From the cell containing the given text, extract its center point as (X, Y) coordinate. 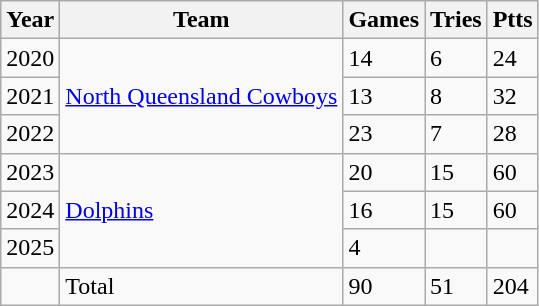
28 (512, 134)
4 (384, 248)
32 (512, 96)
2024 (30, 210)
Team (202, 20)
13 (384, 96)
24 (512, 58)
16 (384, 210)
Games (384, 20)
Ptts (512, 20)
2021 (30, 96)
20 (384, 172)
8 (456, 96)
2023 (30, 172)
7 (456, 134)
North Queensland Cowboys (202, 96)
2025 (30, 248)
Year (30, 20)
2020 (30, 58)
2022 (30, 134)
14 (384, 58)
90 (384, 286)
Tries (456, 20)
23 (384, 134)
204 (512, 286)
6 (456, 58)
Dolphins (202, 210)
Total (202, 286)
51 (456, 286)
